Identify which cell holds the provided text, then report its (X, Y) central coordinate. 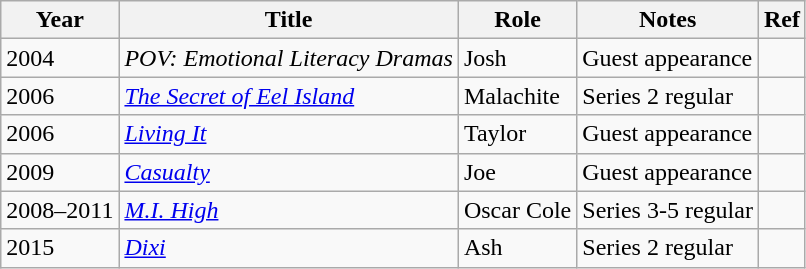
POV: Emotional Literacy Dramas (288, 58)
M.I. High (288, 210)
Ash (517, 248)
2008–2011 (60, 210)
Oscar Cole (517, 210)
Joe (517, 172)
Malachite (517, 96)
Notes (668, 20)
Josh (517, 58)
Taylor (517, 134)
Role (517, 20)
The Secret of Eel Island (288, 96)
Title (288, 20)
Dixi (288, 248)
Casualty (288, 172)
Year (60, 20)
Series 3-5 regular (668, 210)
2004 (60, 58)
Living It (288, 134)
Ref (782, 20)
2009 (60, 172)
2015 (60, 248)
